Locate the cell with the specified text and output its (X, Y) center coordinate. 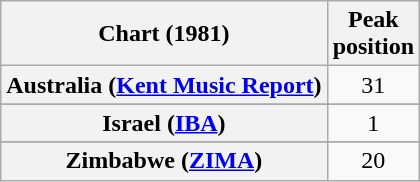
Zimbabwe (ZIMA) (164, 161)
Israel (IBA) (164, 123)
Chart (1981) (164, 34)
1 (373, 123)
Australia (Kent Music Report) (164, 85)
20 (373, 161)
Peakposition (373, 34)
31 (373, 85)
